Locate the cell with the specified text and output its [X, Y] center coordinate. 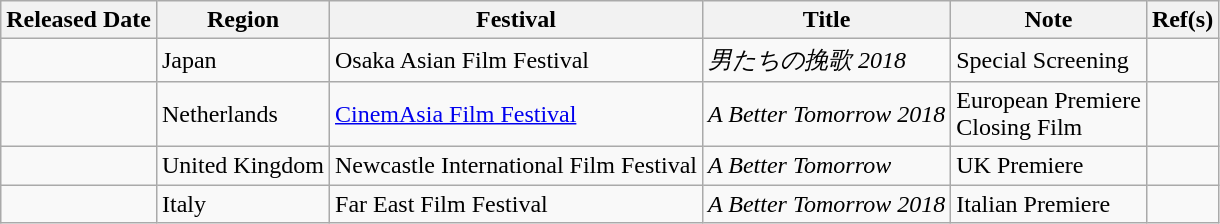
Japan [242, 60]
Italian Premiere [1049, 203]
Special Screening [1049, 60]
Region [242, 20]
United Kingdom [242, 165]
UK Premiere [1049, 165]
Far East Film Festival [516, 203]
Ref(s) [1182, 20]
Newcastle International Film Festival [516, 165]
Title [826, 20]
Netherlands [242, 114]
Osaka Asian Film Festival [516, 60]
Released Date [79, 20]
Italy [242, 203]
Festival [516, 20]
CinemAsia Film Festival [516, 114]
A Better Tomorrow [826, 165]
European Premiere Closing Film [1049, 114]
Note [1049, 20]
男たちの挽歌 2018 [826, 60]
